Identify which cell holds the provided text, then report its (x, y) central coordinate. 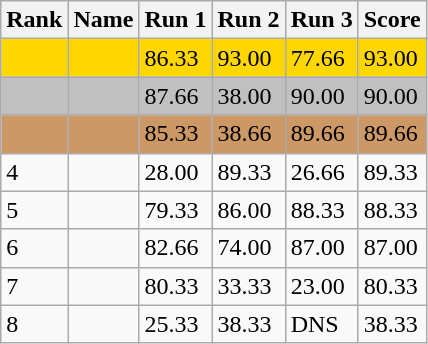
Run 1 (176, 20)
28.00 (176, 172)
38.00 (248, 96)
Rank (34, 20)
Score (392, 20)
8 (34, 324)
Name (104, 20)
6 (34, 248)
79.33 (176, 210)
4 (34, 172)
5 (34, 210)
74.00 (248, 248)
77.66 (322, 58)
Run 2 (248, 20)
26.66 (322, 172)
33.33 (248, 286)
Run 3 (322, 20)
87.66 (176, 96)
86.00 (248, 210)
86.33 (176, 58)
38.66 (248, 134)
23.00 (322, 286)
DNS (322, 324)
85.33 (176, 134)
82.66 (176, 248)
7 (34, 286)
25.33 (176, 324)
